Return (x, y) of the center of cell containing provided text 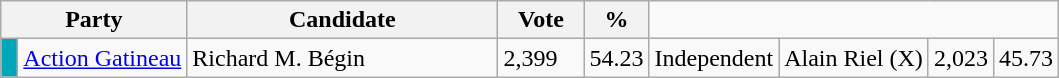
Alain Riel (X) (854, 58)
2,023 (960, 58)
Action Gatineau (102, 58)
Party (94, 20)
54.23 (616, 58)
45.73 (1026, 58)
Richard M. Bégin (342, 58)
Candidate (342, 20)
Vote (541, 20)
% (616, 20)
Independent (714, 58)
2,399 (541, 58)
